Identify which cell holds the provided text, then report its (X, Y) central coordinate. 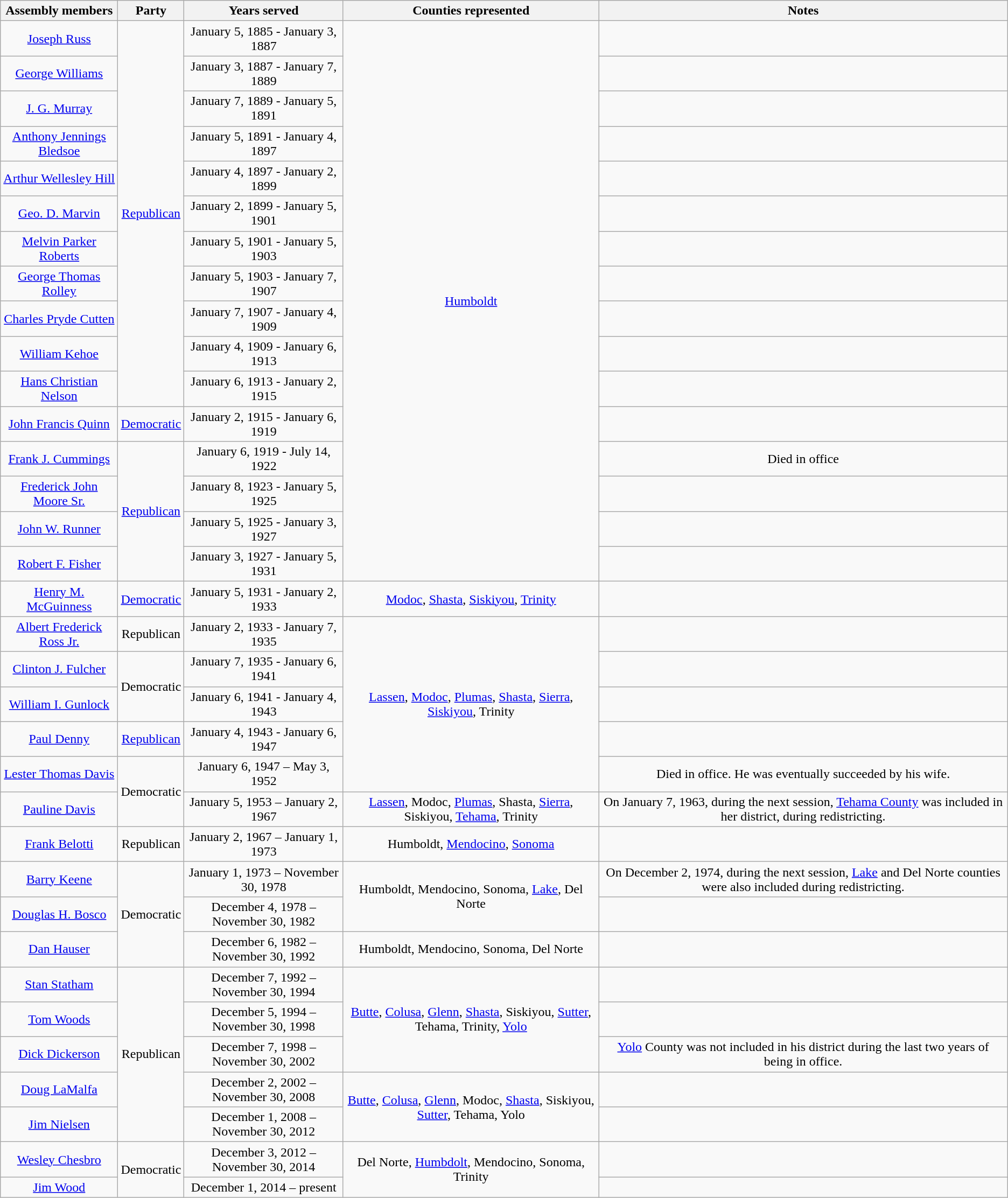
Jim Wood (59, 1187)
Butte, Colusa, Glenn, Modoc, Shasta, Siskiyou, Sutter, Tehama, Yolo (471, 1107)
January 6, 1919 - July 14, 1922 (264, 459)
December 6, 1982 – November 30, 1992 (264, 949)
January 7, 1907 - January 4, 1909 (264, 319)
Party (151, 11)
January 4, 1909 - January 6, 1913 (264, 353)
January 4, 1943 - January 6, 1947 (264, 739)
January 4, 1897 - January 2, 1899 (264, 179)
Melvin Parker Roberts (59, 249)
January 5, 1901 - January 5, 1903 (264, 249)
Dan Hauser (59, 949)
Hans Christian Nelson (59, 389)
J. G. Murray (59, 109)
January 6, 1947 – May 3, 1952 (264, 774)
John W. Runner (59, 529)
Humboldt (471, 302)
January 5, 1891 - January 4, 1897 (264, 143)
Charles Pryde Cutten (59, 319)
December 5, 1994 – November 30, 1998 (264, 1020)
January 6, 1913 - January 2, 1915 (264, 389)
December 3, 2012 – November 30, 2014 (264, 1160)
Died in office (803, 459)
January 2, 1899 - January 5, 1901 (264, 213)
January 2, 1967 – January 1, 1973 (264, 844)
January 5, 1931 - January 2, 1933 (264, 599)
Albert Frederick Ross Jr. (59, 634)
Tom Woods (59, 1020)
Dick Dickerson (59, 1054)
January 5, 1953 – January 2, 1967 (264, 809)
John Francis Quinn (59, 423)
Paul Denny (59, 739)
January 6, 1941 - January 4, 1943 (264, 704)
December 2, 2002 – November 30, 2008 (264, 1090)
Arthur Wellesley Hill (59, 179)
December 7, 1998 – November 30, 2002 (264, 1054)
January 5, 1885 - January 3, 1887 (264, 39)
Doug LaMalfa (59, 1090)
George Williams (59, 73)
Stan Statham (59, 984)
Barry Keene (59, 879)
Del Norte, Humbdolt, Mendocino, Sonoma, Trinity (471, 1169)
Joseph Russ (59, 39)
Frederick John Moore Sr. (59, 494)
December 1, 2008 – November 30, 2012 (264, 1124)
January 3, 1927 - January 5, 1931 (264, 564)
Anthony Jennings Bledsoe (59, 143)
Henry M. McGuinness (59, 599)
Notes (803, 11)
Assembly members (59, 11)
Clinton J. Fulcher (59, 669)
Humboldt, Mendocino, Sonoma (471, 844)
Humboldt, Mendocino, Sonoma, Lake, Del Norte (471, 896)
Lassen, Modoc, Plumas, Shasta, Sierra, Siskiyou, Trinity (471, 704)
January 7, 1889 - January 5, 1891 (264, 109)
On December 2, 1974, during the next session, Lake and Del Norte counties were also included during redistricting. (803, 879)
January 7, 1935 - January 6, 1941 (264, 669)
December 1, 2014 – present (264, 1187)
Pauline Davis (59, 809)
Jim Nielsen (59, 1124)
January 2, 1915 - January 6, 1919 (264, 423)
Lester Thomas Davis (59, 774)
Counties represented (471, 11)
December 4, 1978 – November 30, 1982 (264, 914)
Died in office. He was eventually succeeded by his wife. (803, 774)
Wesley Chesbro (59, 1160)
Modoc, Shasta, Siskiyou, Trinity (471, 599)
William Kehoe (59, 353)
Frank Belotti (59, 844)
Geo. D. Marvin (59, 213)
January 2, 1933 - January 7, 1935 (264, 634)
January 3, 1887 - January 7, 1889 (264, 73)
Robert F. Fisher (59, 564)
January 5, 1925 - January 3, 1927 (264, 529)
January 5, 1903 - January 7, 1907 (264, 283)
Frank J. Cummings (59, 459)
December 7, 1992 – November 30, 1994 (264, 984)
George Thomas Rolley (59, 283)
January 8, 1923 - January 5, 1925 (264, 494)
Lassen, Modoc, Plumas, Shasta, Sierra, Siskiyou, Tehama, Trinity (471, 809)
Yolo County was not included in his district during the last two years of being in office. (803, 1054)
On January 7, 1963, during the next session, Tehama County was included in her district, during redistricting. (803, 809)
Humboldt, Mendocino, Sonoma, Del Norte (471, 949)
Butte, Colusa, Glenn, Shasta, Siskiyou, Sutter, Tehama, Trinity, Yolo (471, 1020)
January 1, 1973 – November 30, 1978 (264, 879)
Douglas H. Bosco (59, 914)
William I. Gunlock (59, 704)
Years served (264, 11)
